Return the (X, Y) coordinate for the center point of the cell that contains the specified text.  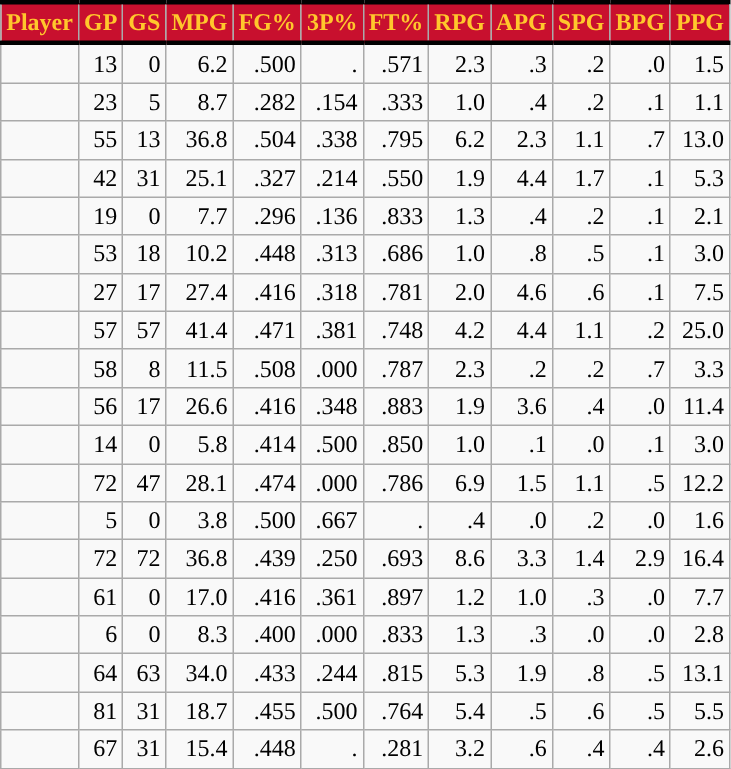
55 (100, 140)
.474 (267, 483)
8.6 (460, 559)
5.5 (700, 711)
.318 (332, 292)
2.8 (700, 635)
.897 (396, 597)
58 (100, 368)
FT% (396, 22)
.504 (267, 140)
SPG (581, 22)
.296 (267, 216)
.471 (267, 330)
GP (100, 22)
MPG (200, 22)
.136 (332, 216)
3.2 (460, 749)
2.1 (700, 216)
3P% (332, 22)
.815 (396, 673)
.764 (396, 711)
11.4 (700, 406)
.154 (332, 102)
GS (144, 22)
PPG (700, 22)
11.5 (200, 368)
5.8 (200, 444)
1.7 (581, 178)
14 (100, 444)
6.9 (460, 483)
8.7 (200, 102)
.433 (267, 673)
2.9 (640, 559)
25.0 (700, 330)
3.6 (522, 406)
16.4 (700, 559)
13.1 (700, 673)
.550 (396, 178)
.214 (332, 178)
12.2 (700, 483)
13.0 (700, 140)
.508 (267, 368)
.786 (396, 483)
4.6 (522, 292)
25.1 (200, 178)
8 (144, 368)
Player (40, 22)
81 (100, 711)
.571 (396, 63)
28.1 (200, 483)
42 (100, 178)
.795 (396, 140)
.381 (332, 330)
.439 (267, 559)
61 (100, 597)
.400 (267, 635)
63 (144, 673)
64 (100, 673)
.282 (267, 102)
53 (100, 254)
23 (100, 102)
27.4 (200, 292)
.361 (332, 597)
2.0 (460, 292)
.281 (396, 749)
18.7 (200, 711)
19 (100, 216)
17.0 (200, 597)
5.4 (460, 711)
.686 (396, 254)
1.2 (460, 597)
.748 (396, 330)
67 (100, 749)
10.2 (200, 254)
26.6 (200, 406)
APG (522, 22)
4.2 (460, 330)
3.8 (200, 521)
7.5 (700, 292)
6 (100, 635)
.455 (267, 711)
1.4 (581, 559)
.338 (332, 140)
.313 (332, 254)
41.4 (200, 330)
34.0 (200, 673)
.327 (267, 178)
.883 (396, 406)
BPG (640, 22)
FG% (267, 22)
56 (100, 406)
27 (100, 292)
.667 (332, 521)
.333 (396, 102)
.850 (396, 444)
15.4 (200, 749)
.414 (267, 444)
.693 (396, 559)
8.3 (200, 635)
1.6 (700, 521)
.250 (332, 559)
47 (144, 483)
.781 (396, 292)
.787 (396, 368)
.348 (332, 406)
.244 (332, 673)
2.6 (700, 749)
18 (144, 254)
RPG (460, 22)
